Return [x, y] of the center of cell containing provided text 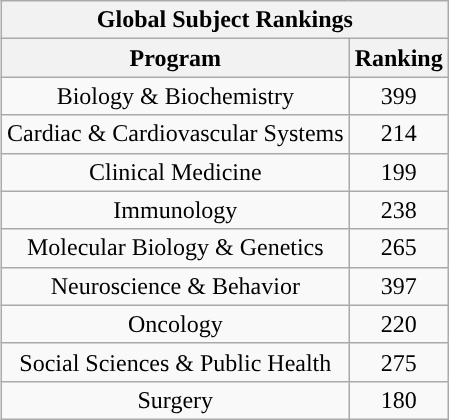
199 [398, 172]
Ranking [398, 58]
Oncology [175, 324]
180 [398, 400]
Social Sciences & Public Health [175, 362]
Immunology [175, 210]
Surgery [175, 400]
275 [398, 362]
Neuroscience & Behavior [175, 286]
Biology & Biochemistry [175, 96]
238 [398, 210]
Clinical Medicine [175, 172]
Cardiac & Cardiovascular Systems [175, 134]
397 [398, 286]
265 [398, 248]
214 [398, 134]
399 [398, 96]
Global Subject Rankings [224, 20]
Program [175, 58]
220 [398, 324]
Molecular Biology & Genetics [175, 248]
